Scan for the cell matching the given text and deliver its (X, Y) coordinate at center. 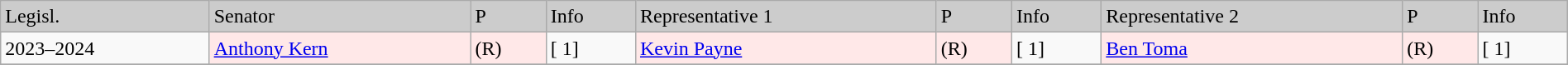
Kevin Payne (786, 48)
Senator (340, 17)
2023–2024 (105, 48)
Ben Toma (1252, 48)
Representative 2 (1252, 17)
Legisl. (105, 17)
Representative 1 (786, 17)
Anthony Kern (340, 48)
